Detect which cell encompasses the target text, then output its (x, y) center coordinate. 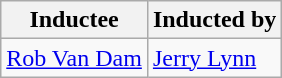
Inductee (74, 20)
Jerry Lynn (214, 58)
Rob Van Dam (74, 58)
Inducted by (214, 20)
